Pinpoint the cell where the given text exists, returning its [X, Y] midpoint coordinate. 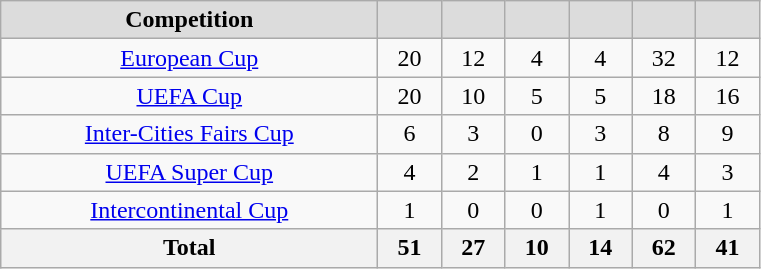
14 [600, 248]
6 [410, 134]
62 [664, 248]
UEFA Cup [190, 96]
8 [664, 134]
41 [728, 248]
Inter-Cities Fairs Cup [190, 134]
16 [728, 96]
2 [473, 172]
Intercontinental Cup [190, 210]
51 [410, 248]
Total [190, 248]
Competition [190, 20]
27 [473, 248]
18 [664, 96]
UEFA Super Cup [190, 172]
European Cup [190, 58]
9 [728, 134]
32 [664, 58]
